For the text-containing cell, return its midpoint in (X, Y) coordinate format. 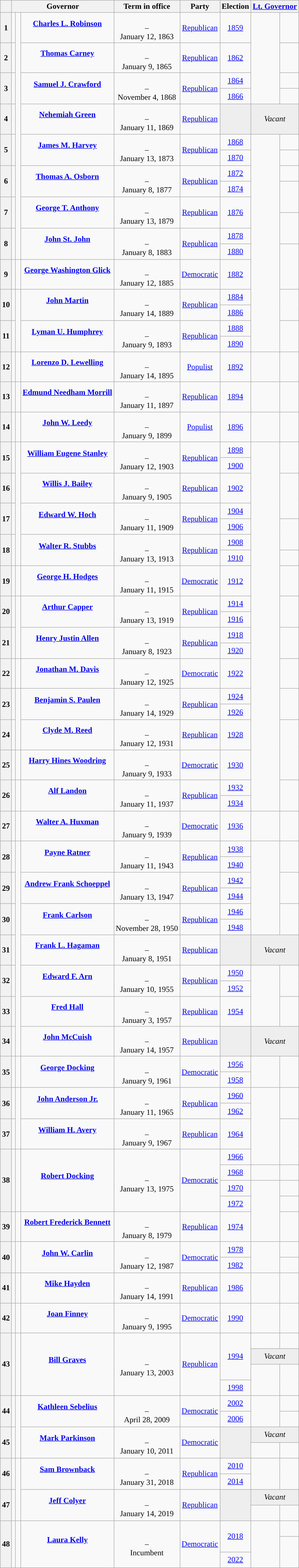
Edmund Needham Morrill (67, 397)
Willis J. Bailey (67, 488)
1958 (235, 1080)
2006 (235, 1419)
1884 (235, 297)
1880 (235, 251)
Henry Justin Allen (67, 643)
1922 (235, 673)
Election (235, 7)
Charles L. Robinson (67, 28)
15 (6, 457)
Jonathan M. Davis (67, 673)
2018 (235, 1536)
1868 (235, 142)
43 (6, 1364)
Benjamin S. Paulen (67, 704)
2002 (235, 1403)
1918 (235, 635)
–January 11, 1937 (147, 796)
Laura Kelly (67, 1544)
1892 (235, 367)
3 (6, 88)
George H. Hodges (67, 581)
2022 (235, 1560)
1990 (235, 1318)
–January 13, 2003 (147, 1364)
8 (6, 244)
1934 (235, 803)
2010 (235, 1466)
12 (6, 367)
1936 (235, 826)
1968 (235, 1172)
37 (6, 1134)
1 (6, 28)
42 (6, 1318)
1920 (235, 650)
Nehemiah Green (67, 119)
Harry Hines Woodring (67, 765)
George T. Anthony (67, 212)
1926 (235, 712)
–January 9, 1939 (147, 826)
–January 11, 1915 (147, 581)
Governor (63, 7)
Walter A. Huxman (67, 826)
1952 (235, 989)
1859 (235, 28)
1864 (235, 81)
48 (6, 1544)
1966 (235, 1157)
Mike Hayden (67, 1288)
11 (6, 336)
45 (6, 1442)
–January 13, 1947 (147, 888)
Walter R. Stubbs (67, 550)
–November 28, 1950 (147, 919)
–January 12, 1925 (147, 673)
1862 (235, 58)
1974 (235, 1227)
Payne Ratner (67, 857)
23 (6, 704)
–January 9, 1899 (147, 427)
1950 (235, 973)
1998 (235, 1388)
–January 14, 1929 (147, 704)
1912 (235, 581)
–January 12, 1885 (147, 274)
Jeff Colyer (67, 1505)
33 (6, 1011)
32 (6, 981)
–January 13, 1913 (147, 550)
Lyman U. Humphrey (67, 336)
George Docking (67, 1072)
1938 (235, 849)
1956 (235, 1064)
Mark Parkinson (67, 1442)
4 (6, 119)
1962 (235, 1111)
1972 (235, 1204)
31 (6, 950)
–January 13, 1873 (147, 150)
1942 (235, 880)
1902 (235, 488)
46 (6, 1474)
–January 9, 1995 (147, 1318)
19 (6, 581)
–January 13, 1879 (147, 212)
1986 (235, 1288)
5 (6, 150)
–January 9, 1865 (147, 58)
1978 (235, 1249)
1890 (235, 344)
–January 14, 1991 (147, 1288)
38 (6, 1180)
1876 (235, 212)
1964 (235, 1134)
Arthur Capper (67, 611)
Andrew Frank Schoeppel (67, 888)
24 (6, 735)
17 (6, 519)
1870 (235, 157)
–January 9, 1961 (147, 1072)
–November 4, 1868 (147, 88)
1914 (235, 604)
1994 (235, 1356)
–January 8, 1883 (147, 244)
6 (6, 181)
Joan Finney (67, 1318)
Kathleen Sebelius (67, 1411)
–April 28, 2009 (147, 1411)
2014 (235, 1482)
James M. Harvey (67, 150)
34 (6, 1041)
1872 (235, 173)
John McCuish (67, 1041)
–January 8, 1923 (147, 643)
–January 9, 1967 (147, 1134)
–January 11, 1965 (147, 1103)
–January 12, 1987 (147, 1257)
Thomas Carney (67, 58)
1886 (235, 313)
–January 13, 1975 (147, 1180)
–January 11, 1943 (147, 857)
John W. Carlin (67, 1257)
Fred Hall (67, 1011)
William Eugene Stanley (67, 457)
–January 11, 1909 (147, 519)
7 (6, 212)
–January 10, 1955 (147, 981)
Samuel J. Crawford (67, 88)
1930 (235, 765)
John Martin (67, 305)
1932 (235, 788)
28 (6, 857)
41 (6, 1288)
–January 9, 1905 (147, 488)
20 (6, 611)
–January 9, 1893 (147, 336)
10 (6, 305)
Thomas A. Osborn (67, 181)
–January 12, 1903 (147, 457)
1866 (235, 96)
1944 (235, 896)
1940 (235, 865)
1960 (235, 1096)
1948 (235, 927)
John W. Leedy (67, 427)
Term in office (147, 7)
2 (6, 58)
Robert Docking (67, 1180)
–Incumbent (147, 1544)
–January 12, 1931 (147, 735)
George Washington Glick (67, 274)
1894 (235, 397)
1904 (235, 511)
1898 (235, 450)
1916 (235, 619)
Sam Brownback (67, 1474)
–January 14, 1957 (147, 1041)
9 (6, 274)
1874 (235, 189)
Robert Frederick Bennett (67, 1227)
44 (6, 1411)
–January 11, 1897 (147, 397)
William H. Avery (67, 1134)
Lorenzo D. Lewelling (67, 367)
–January 8, 1979 (147, 1227)
Edward W. Hoch (67, 519)
25 (6, 765)
21 (6, 643)
1910 (235, 558)
1878 (235, 236)
47 (6, 1505)
1954 (235, 1011)
John Anderson Jr. (67, 1103)
1970 (235, 1188)
–January 10, 2011 (147, 1442)
–January 9, 1933 (147, 765)
1908 (235, 542)
1946 (235, 912)
–January 12, 1863 (147, 28)
40 (6, 1257)
Party (200, 7)
–January 31, 2018 (147, 1474)
29 (6, 888)
1928 (235, 735)
14 (6, 427)
–January 14, 2019 (147, 1505)
Clyde M. Reed (67, 735)
27 (6, 826)
–January 13, 1919 (147, 611)
13 (6, 397)
1906 (235, 527)
–January 3, 1957 (147, 1011)
1896 (235, 427)
1882 (235, 274)
Frank L. Hagaman (67, 950)
Edward F. Arn (67, 981)
–January 14, 1895 (147, 367)
16 (6, 488)
30 (6, 919)
Alf Landon (67, 796)
18 (6, 550)
Bill Graves (67, 1364)
1888 (235, 328)
1924 (235, 696)
1982 (235, 1265)
Lt. Governor (275, 7)
–January 14, 1889 (147, 305)
1900 (235, 465)
26 (6, 796)
39 (6, 1227)
35 (6, 1072)
–January 8, 1951 (147, 950)
–January 11, 1869 (147, 119)
36 (6, 1103)
John St. John (67, 244)
Frank Carlson (67, 919)
–January 8, 1877 (147, 181)
22 (6, 673)
